Find where the given text appears and provide that cell's center as (x, y) coordinate. 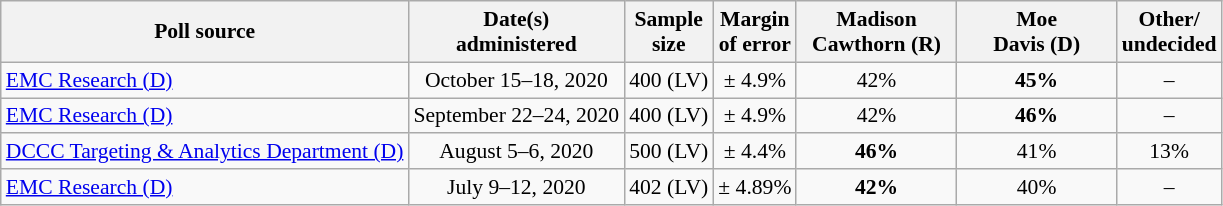
Samplesize (668, 32)
402 (LV) (668, 187)
Other/undecided (1170, 32)
Poll source (205, 32)
Marginof error (754, 32)
September 22–24, 2020 (516, 116)
MadisonCawthorn (R) (876, 32)
July 9–12, 2020 (516, 187)
45% (1037, 80)
August 5–6, 2020 (516, 152)
± 4.89% (754, 187)
41% (1037, 152)
± 4.4% (754, 152)
13% (1170, 152)
MoeDavis (D) (1037, 32)
40% (1037, 187)
October 15–18, 2020 (516, 80)
500 (LV) (668, 152)
DCCC Targeting & Analytics Department (D) (205, 152)
Date(s)administered (516, 32)
